Determine the [x, y] coordinate at the center of the cell enclosing the given text.  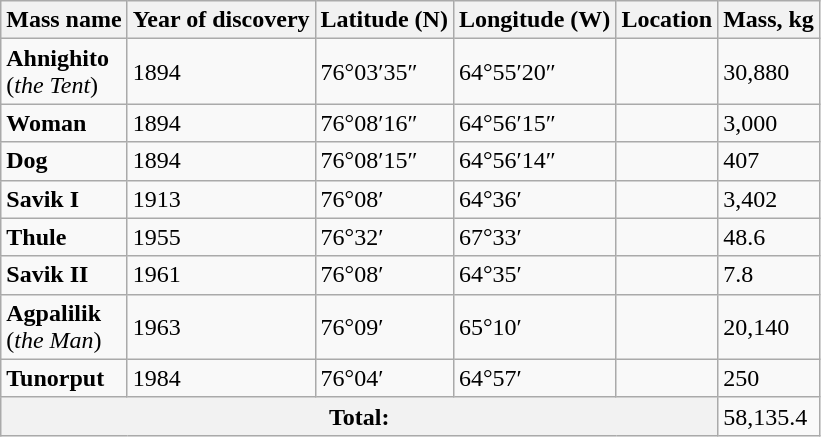
64°36′ [534, 199]
64°35′ [534, 275]
1955 [221, 237]
Longitude (W) [534, 20]
76°04′ [384, 378]
67°33′ [534, 237]
Savik I [64, 199]
64°57′ [534, 378]
3,402 [769, 199]
65°10′ [534, 326]
Mass name [64, 20]
Location [667, 20]
Savik II [64, 275]
Latitude (N) [384, 20]
20,140 [769, 326]
58,135.4 [769, 416]
Year of discovery [221, 20]
1984 [221, 378]
3,000 [769, 123]
Ahnighito(the Tent) [64, 72]
30,880 [769, 72]
Mass, kg [769, 20]
1961 [221, 275]
76°09′ [384, 326]
76°08′15″ [384, 161]
Total: [360, 416]
Woman [64, 123]
Tunorput [64, 378]
76°32′ [384, 237]
7.8 [769, 275]
64°56′14″ [534, 161]
Agpalilik(the Man) [64, 326]
64°55′20″ [534, 72]
1963 [221, 326]
48.6 [769, 237]
1913 [221, 199]
250 [769, 378]
407 [769, 161]
76°08′16″ [384, 123]
Thule [64, 237]
Dog [64, 161]
64°56′15″ [534, 123]
76°03′35″ [384, 72]
